Identify which cell holds the provided text, then report its [X, Y] central coordinate. 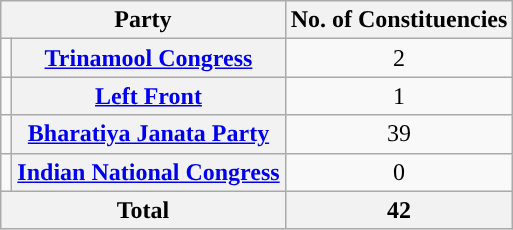
Left Front [148, 96]
1 [399, 96]
No. of Constituencies [399, 20]
2 [399, 58]
42 [399, 210]
0 [399, 172]
Bharatiya Janata Party [148, 134]
39 [399, 134]
Indian National Congress [148, 172]
Total [143, 210]
Party [143, 20]
Trinamool Congress [148, 58]
